Return the (X, Y) coordinate for the center point of the cell that contains the specified text.  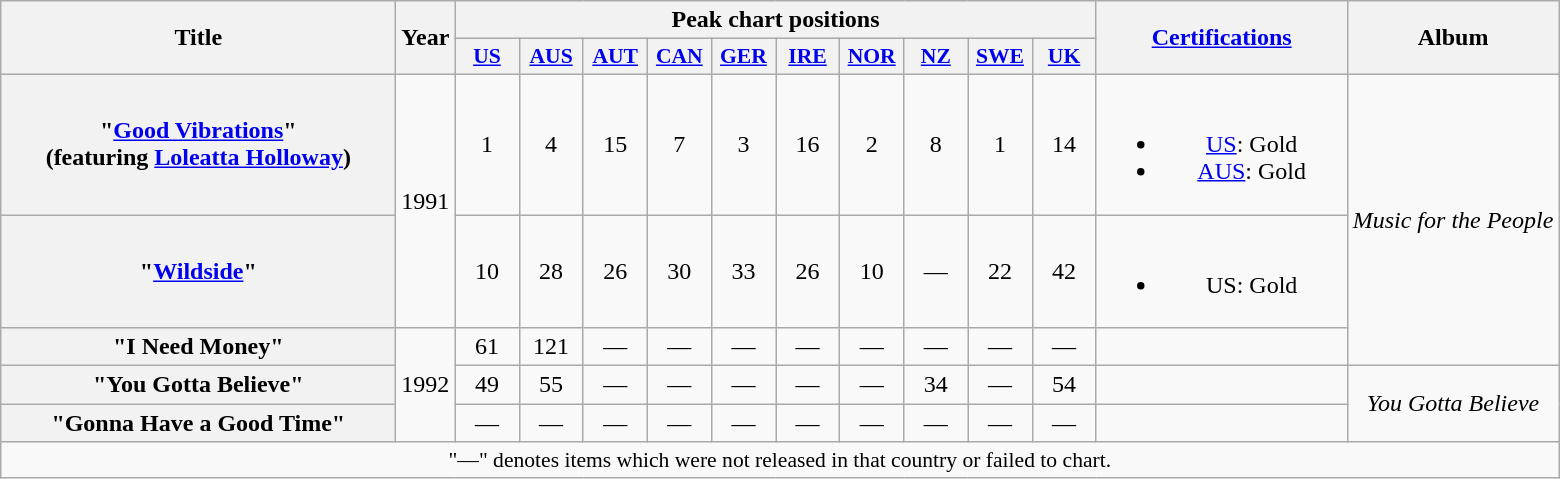
42 (1064, 270)
IRE (808, 57)
1991 (426, 200)
7 (679, 144)
121 (551, 347)
2 (872, 144)
Certifications (1222, 38)
54 (1064, 385)
"Good Vibrations"(featuring Loleatta Holloway) (198, 144)
16 (808, 144)
30 (679, 270)
1992 (426, 385)
Title (198, 38)
22 (1000, 270)
You Gotta Believe (1453, 404)
US: Gold (1222, 270)
14 (1064, 144)
"I Need Money" (198, 347)
33 (743, 270)
55 (551, 385)
AUT (615, 57)
NZ (936, 57)
CAN (679, 57)
49 (487, 385)
GER (743, 57)
NOR (872, 57)
4 (551, 144)
US: GoldAUS: Gold (1222, 144)
"—" denotes items which were not released in that country or failed to chart. (780, 460)
"Wildside" (198, 270)
AUS (551, 57)
Peak chart positions (776, 20)
3 (743, 144)
Year (426, 38)
Music for the People (1453, 220)
8 (936, 144)
Album (1453, 38)
61 (487, 347)
15 (615, 144)
"You Gotta Believe" (198, 385)
SWE (1000, 57)
"Gonna Have a Good Time" (198, 423)
US (487, 57)
28 (551, 270)
34 (936, 385)
UK (1064, 57)
